Capture the cell that displays the provided text and extract its [X, Y] central coordinate. 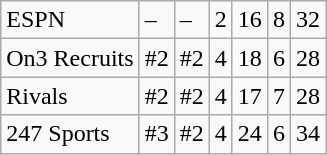
On3 Recruits [70, 58]
2 [220, 20]
Rivals [70, 96]
34 [308, 134]
32 [308, 20]
7 [278, 96]
#3 [156, 134]
16 [250, 20]
ESPN [70, 20]
18 [250, 58]
24 [250, 134]
17 [250, 96]
247 Sports [70, 134]
8 [278, 20]
